Detect which cell encompasses the target text, then output its [X, Y] center coordinate. 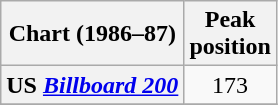
Peak position [230, 34]
173 [230, 85]
US Billboard 200 [92, 85]
Chart (1986–87) [92, 34]
